Identify which cell holds the provided text, then report its [x, y] central coordinate. 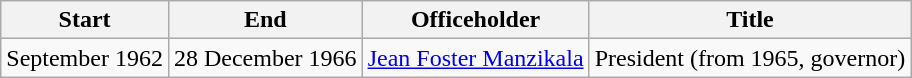
Officeholder [476, 20]
Jean Foster Manzikala [476, 58]
Start [85, 20]
Title [750, 20]
28 December 1966 [265, 58]
September 1962 [85, 58]
End [265, 20]
President (from 1965, governor) [750, 58]
